Return the (x, y) coordinate for the center point of the cell that contains the specified text.  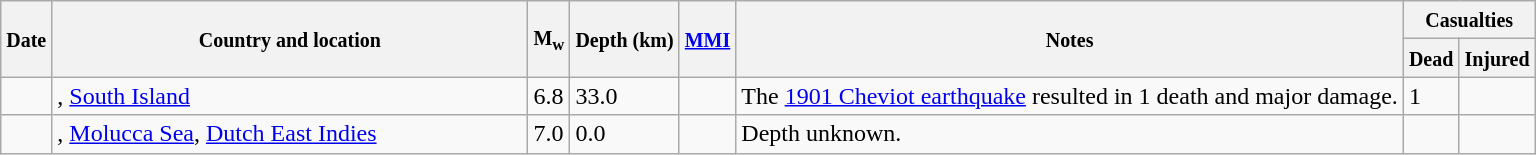
1 (1431, 96)
7.0 (549, 134)
Date (26, 39)
Injured (1497, 58)
Depth unknown. (1070, 134)
Dead (1431, 58)
0.0 (624, 134)
, Molucca Sea, Dutch East Indies (290, 134)
33.0 (624, 96)
Notes (1070, 39)
Mw (549, 39)
Casualties (1469, 20)
6.8 (549, 96)
Depth (km) (624, 39)
MMI (708, 39)
The 1901 Cheviot earthquake resulted in 1 death and major damage. (1070, 96)
, South Island (290, 96)
Country and location (290, 39)
